For the text-containing cell, return its midpoint in [x, y] coordinate format. 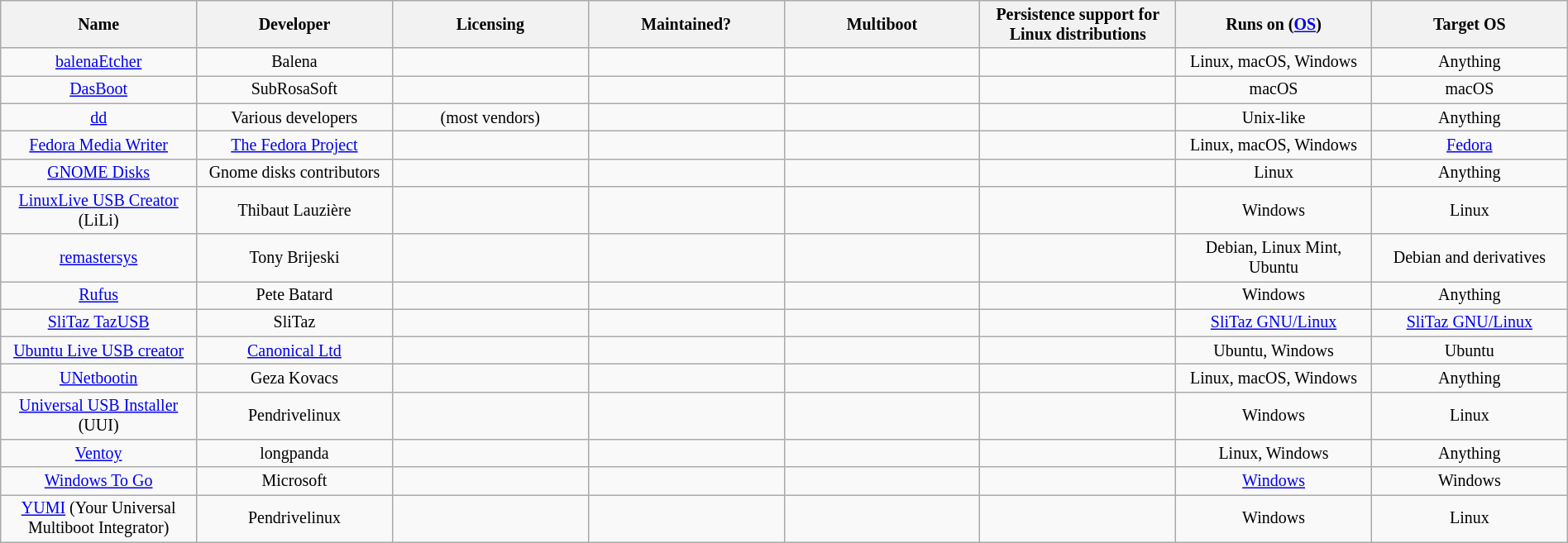
Ubuntu [1469, 350]
Universal USB Installer (UUI) [99, 417]
Windows To Go [99, 481]
The Fedora Project [294, 145]
Various developers [294, 117]
Fedora Media Writer [99, 145]
UNetbootin [99, 379]
longpanda [294, 453]
Runs on (OS) [1274, 25]
Linux, Windows [1274, 453]
DasBoot [99, 89]
Target OS [1469, 25]
Rufus [99, 296]
Multiboot [882, 25]
Geza Kovacs [294, 379]
balenaEtcher [99, 63]
Microsoft [294, 481]
remastersys [99, 258]
YUMI (Your Universal Multiboot Integrator) [99, 519]
Pete Batard [294, 296]
Persistence support for Linux distributions [1078, 25]
(most vendors) [490, 117]
Debian and derivatives [1469, 258]
Balena [294, 63]
SubRosaSoft [294, 89]
Gnome disks contributors [294, 172]
SliTaz [294, 322]
Maintained? [686, 25]
Thibaut Lauzière [294, 210]
Ubuntu, Windows [1274, 350]
Fedora [1469, 145]
GNOME Disks [99, 172]
LinuxLive USB Creator (LiLi) [99, 210]
Developer [294, 25]
Canonical Ltd [294, 350]
Debian, Linux Mint, Ubuntu [1274, 258]
Ubuntu Live USB creator [99, 350]
dd [99, 117]
Tony Brijeski [294, 258]
SliTaz TazUSB [99, 322]
Unix-like [1274, 117]
Licensing [490, 25]
Name [99, 25]
Ventoy [99, 453]
